From the cell containing the given text, extract its center point as [x, y] coordinate. 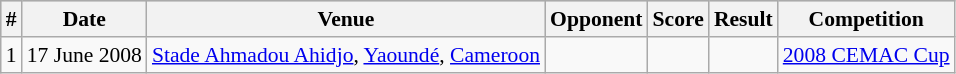
Competition [866, 19]
Result [744, 19]
Score [678, 19]
Opponent [596, 19]
Stade Ahmadou Ahidjo, Yaoundé, Cameroon [346, 55]
Date [84, 19]
Venue [346, 19]
1 [12, 55]
# [12, 19]
17 June 2008 [84, 55]
2008 CEMAC Cup [866, 55]
